Extract the [X, Y] coordinate from the center of the cell holding the provided text.  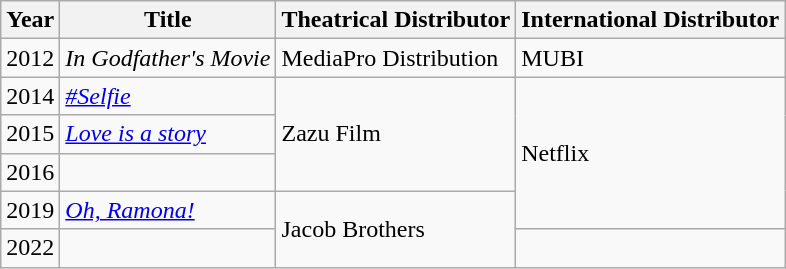
2014 [30, 96]
2012 [30, 58]
MediaPro Distribution [396, 58]
Year [30, 20]
#Selfie [168, 96]
Netflix [650, 153]
Oh, Ramona! [168, 210]
Zazu Film [396, 134]
2016 [30, 172]
2015 [30, 134]
Theatrical Distributor [396, 20]
Love is a story [168, 134]
MUBI [650, 58]
2019 [30, 210]
In Godfather's Movie [168, 58]
Jacob Brothers [396, 229]
International Distributor [650, 20]
Title [168, 20]
2022 [30, 248]
